Scan for the cell matching the given text and deliver its [x, y] coordinate at center. 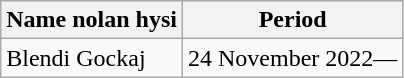
Blendi Gockaj [92, 58]
Name nolan hysi [92, 20]
24 November 2022— [293, 58]
Period [293, 20]
